Output the [X, Y] coordinate of the center of the cell containing the given text.  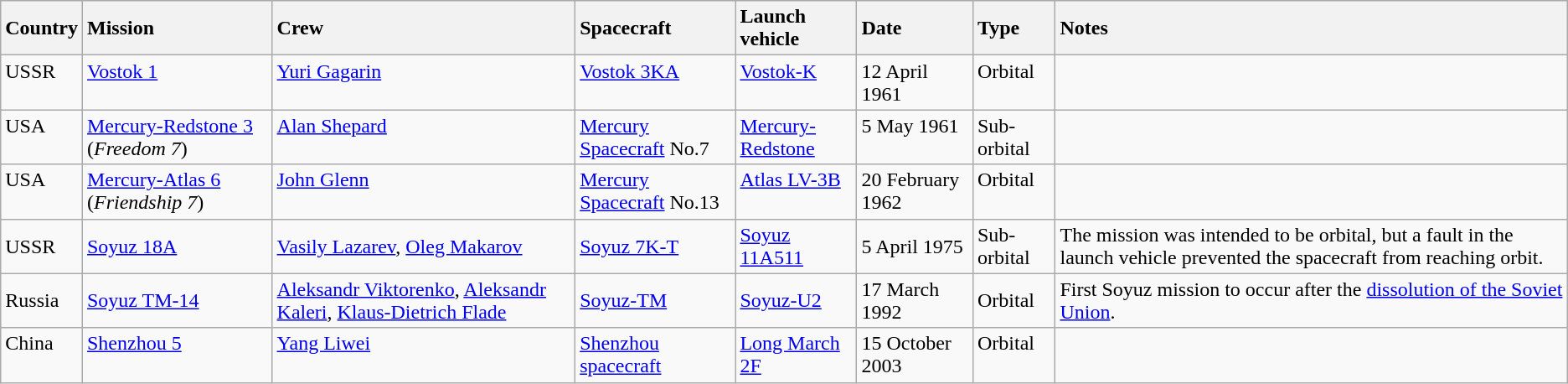
Soyuz 18A [178, 246]
Mercury-Redstone 3 (Freedom 7) [178, 138]
Aleksandr Viktorenko, Aleksandr Kaleri, Klaus-Dietrich Flade [424, 300]
Alan Shepard [424, 138]
Mercury Spacecraft No.7 [655, 138]
Mercury-Atlas 6 (Friendship 7) [178, 191]
The mission was intended to be orbital, but a fault in the launch vehicle prevented the spacecraft from reaching orbit. [1312, 246]
China [42, 355]
Type [1014, 29]
Vasily Lazarev, Oleg Makarov [424, 246]
Crew [424, 29]
Mercury Spacecraft No.13 [655, 191]
15 October 2003 [915, 355]
17 March 1992 [915, 300]
Soyuz TM-14 [178, 300]
John Glenn [424, 191]
20 February 1962 [915, 191]
Mercury-Redstone [796, 138]
Country [42, 29]
Shenzhou spacecraft [655, 355]
Yang Liwei [424, 355]
Yuri Gagarin [424, 82]
Soyuz 7K-T [655, 246]
First Soyuz mission to occur after the dissolution of the Soviet Union. [1312, 300]
Russia [42, 300]
Shenzhou 5 [178, 355]
Soyuz-TM [655, 300]
Mission [178, 29]
Date [915, 29]
Vostok-K [796, 82]
Atlas LV-3B [796, 191]
Launch vehicle [796, 29]
Soyuz-U2 [796, 300]
5 May 1961 [915, 138]
Long March 2F [796, 355]
5 April 1975 [915, 246]
12 April 1961 [915, 82]
Spacecraft [655, 29]
Soyuz 11A511 [796, 246]
Vostok 3KA [655, 82]
Vostok 1 [178, 82]
Notes [1312, 29]
